For the text-containing cell, return its midpoint in (X, Y) coordinate format. 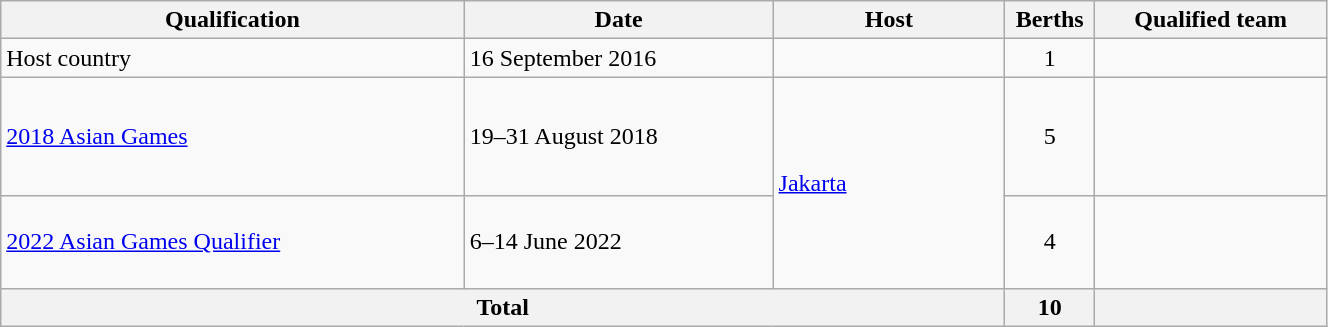
Qualification (232, 20)
19–31 August 2018 (618, 136)
Qualified team (1211, 20)
16 September 2016 (618, 58)
Jakarta (889, 182)
Host (889, 20)
1 (1050, 58)
10 (1050, 307)
2022 Asian Games Qualifier (232, 242)
Date (618, 20)
2018 Asian Games (232, 136)
Total (503, 307)
4 (1050, 242)
Berths (1050, 20)
6–14 June 2022 (618, 242)
5 (1050, 136)
Host country (232, 58)
